Return the [X, Y] coordinate for the center point of the cell that contains the specified text.  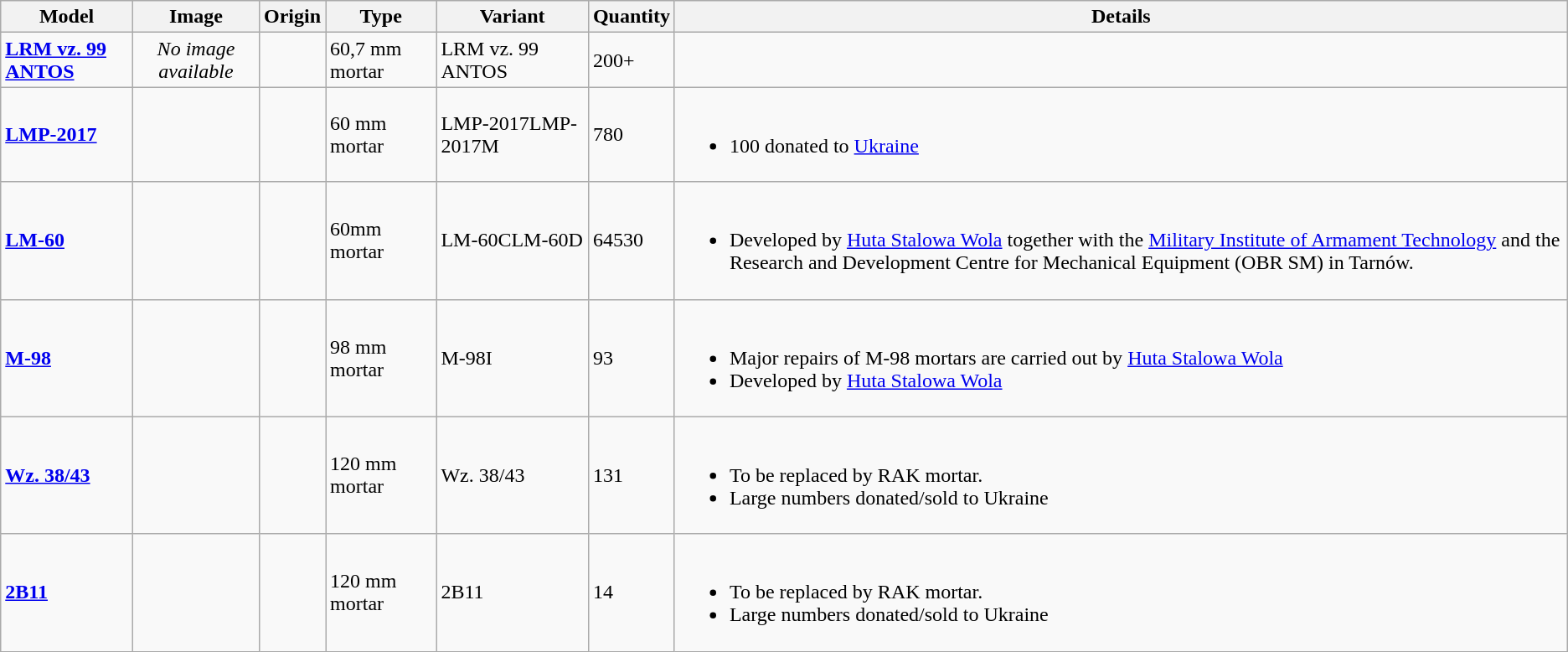
60,7 mm mortar [381, 60]
LM-60 [67, 241]
98 mm mortar [381, 358]
Type [381, 17]
Quantity [632, 17]
Variant [513, 17]
780 [632, 134]
LMP-2017 [67, 134]
Details [1121, 17]
60 mm mortar [381, 134]
No image available [196, 60]
Model [67, 17]
14 [632, 592]
100 donated to Ukraine [1121, 134]
131 [632, 475]
60mm mortar [381, 241]
M-98 [67, 358]
93 [632, 358]
Image [196, 17]
M-98I [513, 358]
LM-60CLM-60D [513, 241]
Origin [291, 17]
64530 [632, 241]
Major repairs of M-98 mortars are carried out by Huta Stalowa WolaDeveloped by Huta Stalowa Wola [1121, 358]
200+ [632, 60]
LMP-2017LMP-2017M [513, 134]
